Pinpoint the cell where the given text exists, returning its (X, Y) midpoint coordinate. 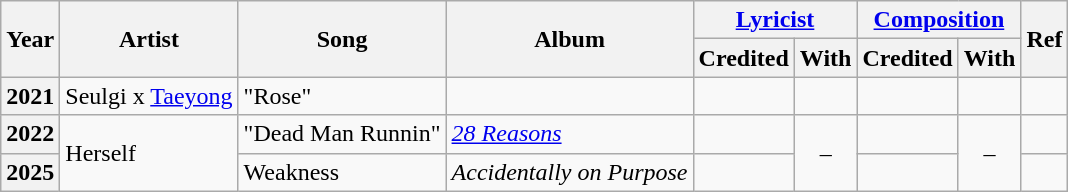
Composition (939, 20)
"Rose" (342, 96)
Ref (1044, 39)
Accidentally on Purpose (570, 172)
2022 (30, 134)
28 Reasons (570, 134)
Seulgi x Taeyong (149, 96)
Weakness (342, 172)
2025 (30, 172)
Artist (149, 39)
"Dead Man Runnin" (342, 134)
2021 (30, 96)
Herself (149, 153)
Year (30, 39)
Album (570, 39)
Lyricist (775, 20)
Song (342, 39)
